Scan for the cell matching the given text and deliver its [x, y] coordinate at center. 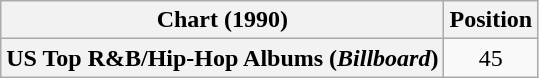
45 [491, 58]
Position [491, 20]
US Top R&B/Hip-Hop Albums (Billboard) [222, 58]
Chart (1990) [222, 20]
